Return the (x, y) coordinate for the center point of the cell that contains the specified text.  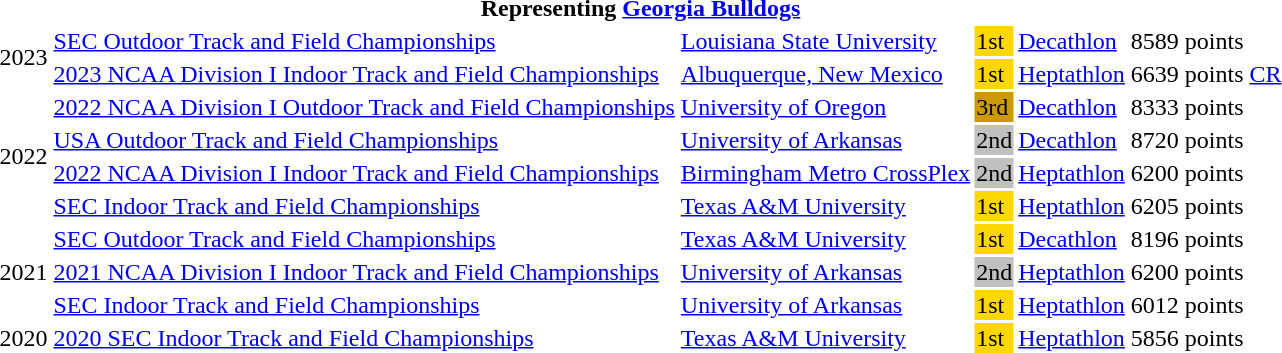
2022 NCAA Division I Outdoor Track and Field Championships (364, 107)
Albuquerque, New Mexico (825, 74)
2020 SEC Indoor Track and Field Championships (364, 338)
3rd (994, 107)
2023 NCAA Division I Indoor Track and Field Championships (364, 74)
2021 NCAA Division I Indoor Track and Field Championships (364, 272)
USA Outdoor Track and Field Championships (364, 140)
Louisiana State University (825, 41)
2022 NCAA Division I Indoor Track and Field Championships (364, 173)
Birmingham Metro CrossPlex (825, 173)
University of Oregon (825, 107)
